Return (x, y) of the center of cell containing provided text 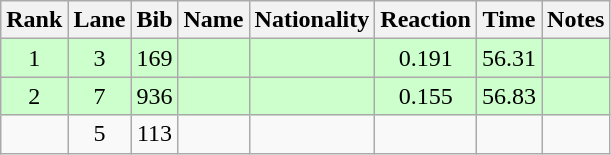
1 (34, 58)
3 (100, 58)
7 (100, 96)
Notes (576, 20)
Name (214, 20)
Bib (154, 20)
Lane (100, 20)
5 (100, 134)
936 (154, 96)
Time (510, 20)
0.191 (426, 58)
Reaction (426, 20)
0.155 (426, 96)
Nationality (312, 20)
56.31 (510, 58)
169 (154, 58)
113 (154, 134)
Rank (34, 20)
56.83 (510, 96)
2 (34, 96)
